From the cell containing the given text, extract its center point as (x, y) coordinate. 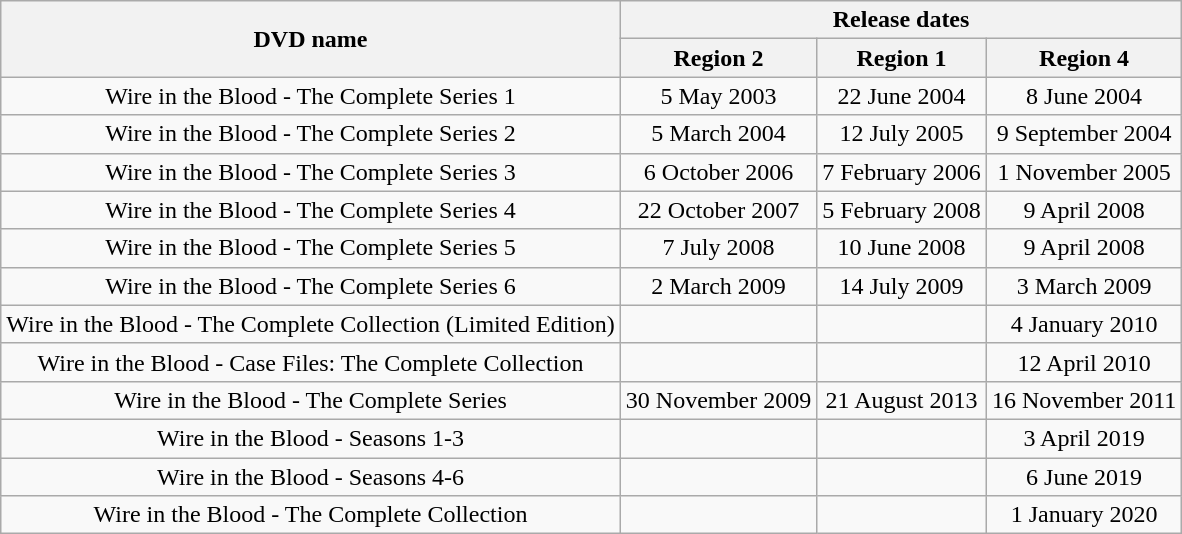
12 July 2005 (902, 134)
6 June 2019 (1084, 477)
Region 1 (902, 58)
30 November 2009 (718, 400)
7 February 2006 (902, 172)
16 November 2011 (1084, 400)
Wire in the Blood - The Complete Series 6 (311, 286)
12 April 2010 (1084, 362)
Wire in the Blood - The Complete Collection (311, 515)
Release dates (901, 20)
21 August 2013 (902, 400)
Region 4 (1084, 58)
6 October 2006 (718, 172)
Wire in the Blood - The Complete Series 5 (311, 248)
3 April 2019 (1084, 438)
Wire in the Blood - The Complete Series (311, 400)
1 January 2020 (1084, 515)
Wire in the Blood - The Complete Series 3 (311, 172)
Wire in the Blood - Case Files: The Complete Collection (311, 362)
Region 2 (718, 58)
22 June 2004 (902, 96)
1 November 2005 (1084, 172)
7 July 2008 (718, 248)
Wire in the Blood - The Complete Series 2 (311, 134)
14 July 2009 (902, 286)
9 September 2004 (1084, 134)
Wire in the Blood - The Complete Collection (Limited Edition) (311, 324)
10 June 2008 (902, 248)
5 March 2004 (718, 134)
DVD name (311, 39)
Wire in the Blood - Seasons 1-3 (311, 438)
8 June 2004 (1084, 96)
Wire in the Blood - The Complete Series 1 (311, 96)
4 January 2010 (1084, 324)
5 February 2008 (902, 210)
5 May 2003 (718, 96)
2 March 2009 (718, 286)
22 October 2007 (718, 210)
Wire in the Blood - The Complete Series 4 (311, 210)
3 March 2009 (1084, 286)
Wire in the Blood - Seasons 4-6 (311, 477)
